From the cell containing the given text, extract its center point as [x, y] coordinate. 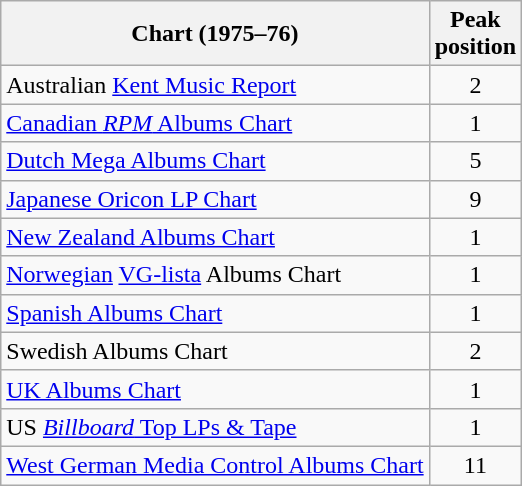
Swedish Albums Chart [215, 351]
New Zealand Albums Chart [215, 237]
11 [475, 465]
Peakposition [475, 34]
US Billboard Top LPs & Tape [215, 427]
UK Albums Chart [215, 389]
9 [475, 199]
Spanish Albums Chart [215, 313]
Canadian RPM Albums Chart [215, 123]
Australian Kent Music Report [215, 85]
Japanese Oricon LP Chart [215, 199]
Dutch Mega Albums Chart [215, 161]
5 [475, 161]
Chart (1975–76) [215, 34]
West German Media Control Albums Chart [215, 465]
Norwegian VG-lista Albums Chart [215, 275]
